Pinpoint the cell where the given text exists, returning its [X, Y] midpoint coordinate. 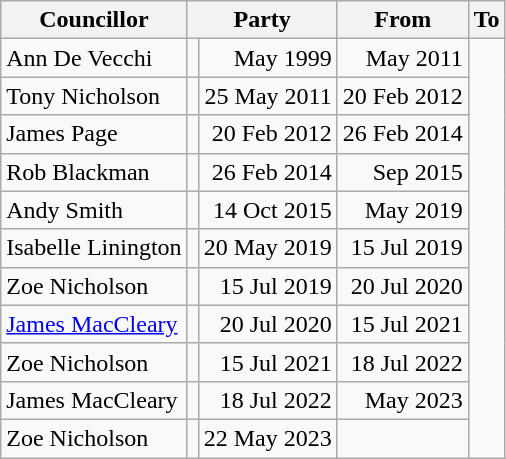
From [402, 20]
20 May 2019 [268, 248]
22 May 2023 [268, 438]
Andy Smith [94, 210]
May 2011 [402, 58]
Isabelle Linington [94, 248]
Ann De Vecchi [94, 58]
May 1999 [268, 58]
May 2023 [402, 400]
Sep 2015 [402, 172]
14 Oct 2015 [268, 210]
25 May 2011 [268, 96]
Rob Blackman [94, 172]
Tony Nicholson [94, 96]
To [486, 20]
Party [262, 20]
James Page [94, 134]
May 2019 [402, 210]
Councillor [94, 20]
